Detect which cell encompasses the target text, then output its [x, y] center coordinate. 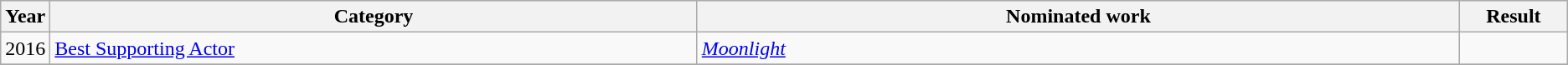
Result [1514, 17]
Moonlight [1078, 48]
2016 [25, 48]
Category [374, 17]
Year [25, 17]
Best Supporting Actor [374, 48]
Nominated work [1078, 17]
